Return the [x, y] coordinate for the center point of the cell that contains the specified text.  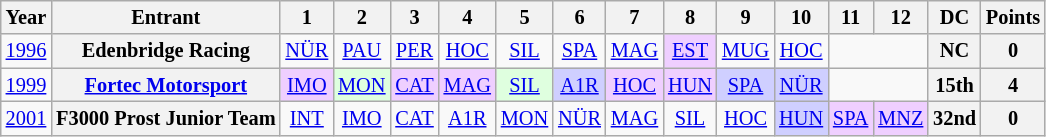
3 [414, 17]
6 [580, 17]
F3000 Prost Junior Team [166, 118]
11 [850, 17]
PER [414, 51]
7 [634, 17]
Year [26, 17]
9 [746, 17]
MNZ [900, 118]
10 [801, 17]
PAU [362, 51]
1999 [26, 85]
32nd [954, 118]
Fortec Motorsport [166, 85]
5 [524, 17]
Edenbridge Racing [166, 51]
1996 [26, 51]
2001 [26, 118]
1 [306, 17]
NC [954, 51]
MUG [746, 51]
INT [306, 118]
EST [690, 51]
2 [362, 17]
8 [690, 17]
12 [900, 17]
DC [954, 17]
15th [954, 85]
Entrant [166, 17]
Points [1013, 17]
